Return (x, y) of the center of cell containing provided text 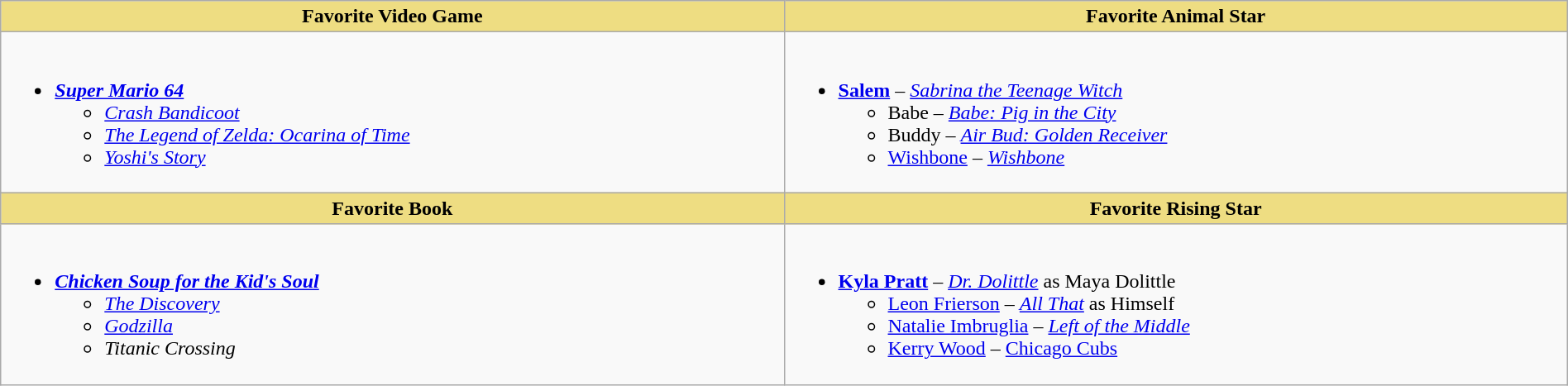
Favorite Video Game (392, 17)
Chicken Soup for the Kid's SoulThe DiscoveryGodzillaTitanic Crossing (392, 304)
Favorite Book (392, 208)
Super Mario 64Crash BandicootThe Legend of Zelda: Ocarina of TimeYoshi's Story (392, 112)
Favorite Rising Star (1176, 208)
Kyla Pratt – Dr. Dolittle as Maya DolittleLeon Frierson – All That as HimselfNatalie Imbruglia – Left of the MiddleKerry Wood – Chicago Cubs (1176, 304)
Favorite Animal Star (1176, 17)
Salem – Sabrina the Teenage WitchBabe – Babe: Pig in the CityBuddy – Air Bud: Golden ReceiverWishbone – Wishbone (1176, 112)
